Locate the cell with the specified text and output its [x, y] center coordinate. 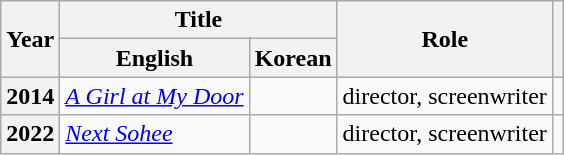
English [154, 58]
2022 [30, 134]
2014 [30, 96]
A Girl at My Door [154, 96]
Korean [293, 58]
Role [444, 39]
Year [30, 39]
Next Sohee [154, 134]
Title [198, 20]
